Locate the cell with the specified text and output its (X, Y) center coordinate. 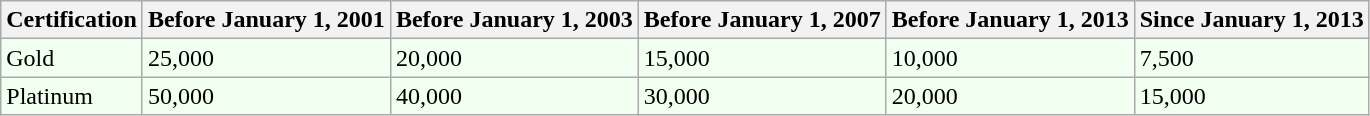
40,000 (514, 96)
Since January 1, 2013 (1252, 20)
Platinum (72, 96)
Before January 1, 2007 (762, 20)
Before January 1, 2003 (514, 20)
Before January 1, 2013 (1010, 20)
Gold (72, 58)
30,000 (762, 96)
25,000 (266, 58)
50,000 (266, 96)
7,500 (1252, 58)
Before January 1, 2001 (266, 20)
10,000 (1010, 58)
Certification (72, 20)
